Return the [x, y] coordinate for the center point of the cell that contains the specified text.  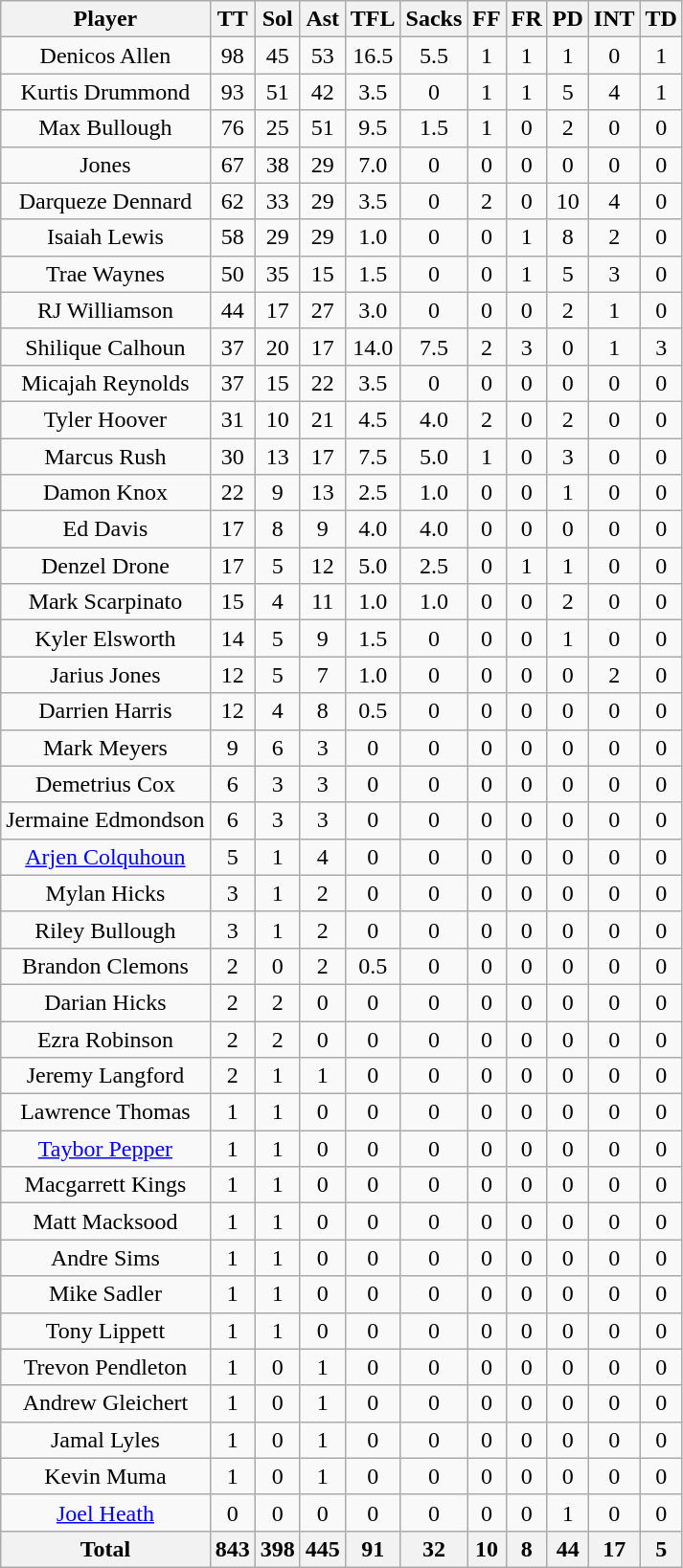
Macgarrett Kings [105, 1185]
5.5 [434, 56]
TD [661, 19]
45 [278, 56]
58 [232, 237]
Andrew Gleichert [105, 1403]
33 [278, 201]
50 [232, 274]
4.5 [373, 419]
Denicos Allen [105, 56]
Mike Sadler [105, 1294]
INT [614, 19]
21 [322, 419]
31 [232, 419]
Isaiah Lewis [105, 237]
62 [232, 201]
35 [278, 274]
Trae Waynes [105, 274]
Andre Sims [105, 1258]
Taybor Pepper [105, 1149]
53 [322, 56]
14.0 [373, 347]
9.5 [373, 128]
843 [232, 1549]
Total [105, 1549]
Sacks [434, 19]
25 [278, 128]
32 [434, 1549]
TT [232, 19]
Brandon Clemons [105, 966]
Jamal Lyles [105, 1440]
Lawrence Thomas [105, 1112]
Mark Scarpinato [105, 602]
FF [487, 19]
Mark Meyers [105, 748]
Kurtis Drummond [105, 92]
398 [278, 1549]
FR [527, 19]
38 [278, 165]
14 [232, 638]
76 [232, 128]
Ed Davis [105, 529]
445 [322, 1549]
Micajah Reynolds [105, 383]
Mylan Hicks [105, 893]
Demetrius Cox [105, 784]
Darrien Harris [105, 711]
Ezra Robinson [105, 1039]
Jones [105, 165]
42 [322, 92]
98 [232, 56]
Marcus Rush [105, 457]
Denzel Drone [105, 566]
20 [278, 347]
30 [232, 457]
Shilique Calhoun [105, 347]
Riley Bullough [105, 930]
Jarius Jones [105, 675]
Tony Lippett [105, 1331]
Player [105, 19]
Joel Heath [105, 1512]
Tyler Hoover [105, 419]
7 [322, 675]
11 [322, 602]
Max Bullough [105, 128]
27 [322, 310]
16.5 [373, 56]
7.0 [373, 165]
Trevon Pendleton [105, 1367]
PD [567, 19]
Sol [278, 19]
67 [232, 165]
Jermaine Edmondson [105, 820]
Darian Hicks [105, 1002]
3.0 [373, 310]
Damon Knox [105, 493]
Jeremy Langford [105, 1076]
Matt Macksood [105, 1221]
RJ Williamson [105, 310]
Darqueze Dennard [105, 201]
Kyler Elsworth [105, 638]
91 [373, 1549]
TFL [373, 19]
Ast [322, 19]
93 [232, 92]
Kevin Muma [105, 1476]
Arjen Colquhoun [105, 857]
